Output the (x, y) coordinate of the center of the cell containing the given text.  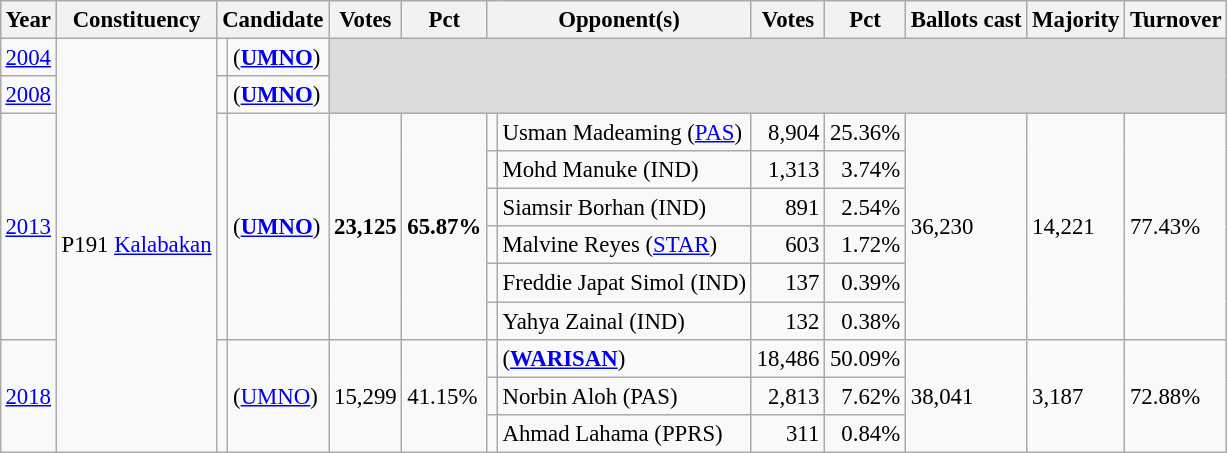
311 (788, 433)
65.87% (444, 227)
2018 (28, 396)
Norbin Aloh (PAS) (624, 396)
Siamsir Borhan (IND) (624, 208)
Turnover (1176, 20)
0.84% (866, 433)
41.15% (444, 396)
Usman Madeaming (PAS) (624, 133)
Malvine Reyes (STAR) (624, 245)
7.62% (866, 396)
P191 Kalabakan (136, 245)
50.09% (866, 358)
Ballots cast (966, 20)
38,041 (966, 396)
603 (788, 245)
25.36% (866, 133)
2013 (28, 227)
132 (788, 321)
Candidate (273, 20)
Year (28, 20)
14,221 (1076, 227)
2,813 (788, 396)
2.54% (866, 208)
Majority (1076, 20)
23,125 (366, 227)
15,299 (366, 396)
Freddie Japat Simol (IND) (624, 283)
Yahya Zainal (IND) (624, 321)
1.72% (866, 245)
(WARISAN) (624, 358)
8,904 (788, 133)
2004 (28, 57)
36,230 (966, 227)
0.39% (866, 283)
Mohd Manuke (IND) (624, 170)
Opponent(s) (620, 20)
891 (788, 208)
137 (788, 283)
2008 (28, 95)
77.43% (1176, 227)
0.38% (866, 321)
1,313 (788, 170)
3,187 (1076, 396)
72.88% (1176, 396)
Constituency (136, 20)
Ahmad Lahama (PPRS) (624, 433)
18,486 (788, 358)
3.74% (866, 170)
